Provide the (X, Y) coordinate of the cell's center where the given text is located.  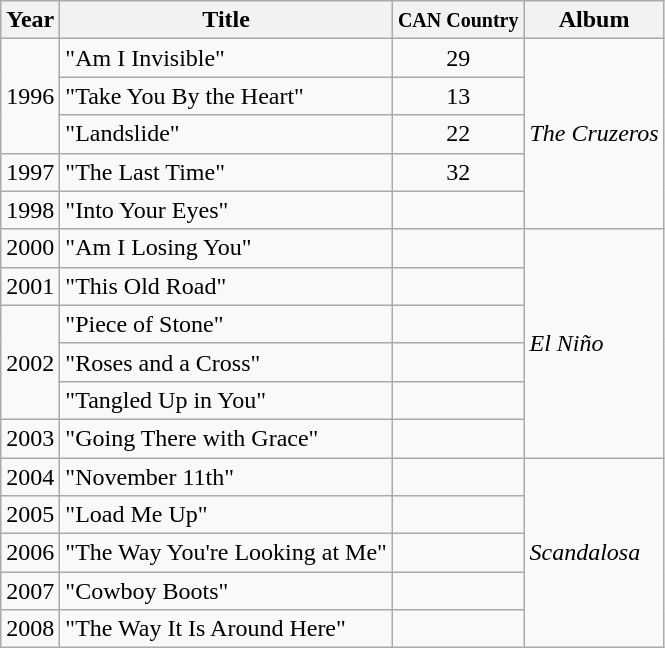
Album (594, 20)
Year (30, 20)
2006 (30, 553)
"Am I Invisible" (226, 58)
2003 (30, 438)
"Load Me Up" (226, 515)
29 (458, 58)
"The Last Time" (226, 172)
2004 (30, 477)
"Tangled Up in You" (226, 400)
"This Old Road" (226, 286)
2005 (30, 515)
"The Way It Is Around Here" (226, 629)
"Cowboy Boots" (226, 591)
22 (458, 134)
CAN Country (458, 20)
2007 (30, 591)
1996 (30, 96)
1997 (30, 172)
Title (226, 20)
"Am I Losing You" (226, 248)
"Landslide" (226, 134)
2008 (30, 629)
El Niño (594, 343)
"November 11th" (226, 477)
Scandalosa (594, 553)
"Going There with Grace" (226, 438)
32 (458, 172)
"Piece of Stone" (226, 324)
"Roses and a Cross" (226, 362)
"The Way You're Looking at Me" (226, 553)
"Take You By the Heart" (226, 96)
"Into Your Eyes" (226, 210)
The Cruzeros (594, 134)
2001 (30, 286)
1998 (30, 210)
2002 (30, 362)
13 (458, 96)
2000 (30, 248)
